For the text-containing cell, return its midpoint in (x, y) coordinate format. 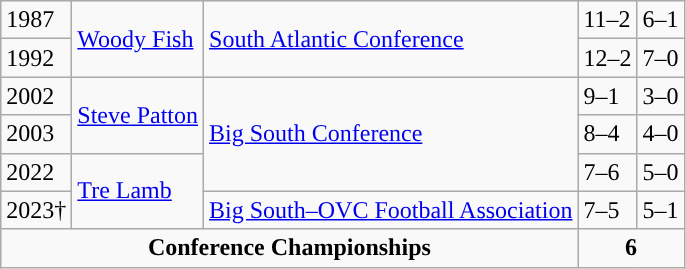
Steve Patton (138, 115)
12–2 (608, 58)
7–6 (608, 172)
7–0 (660, 58)
2002 (36, 96)
8–4 (608, 134)
Conference Championships (290, 248)
1987 (36, 20)
2003 (36, 134)
6–1 (660, 20)
2022 (36, 172)
South Atlantic Conference (391, 39)
1992 (36, 58)
7–5 (608, 210)
Woody Fish (138, 39)
2023† (36, 210)
Big South–OVC Football Association (391, 210)
Tre Lamb (138, 191)
3–0 (660, 96)
Big South Conference (391, 134)
5–0 (660, 172)
11–2 (608, 20)
6 (631, 248)
5–1 (660, 210)
4–0 (660, 134)
9–1 (608, 96)
